Identify which cell holds the provided text, then report its (X, Y) central coordinate. 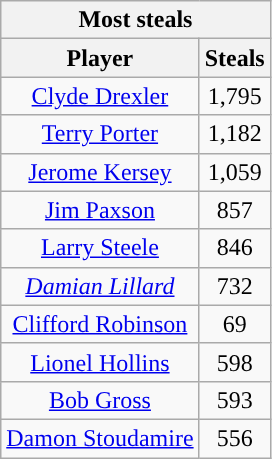
1,182 (234, 134)
1,795 (234, 96)
1,059 (234, 172)
846 (234, 248)
598 (234, 362)
Lionel Hollins (100, 362)
69 (234, 324)
Bob Gross (100, 400)
Jim Paxson (100, 210)
732 (234, 286)
Clyde Drexler (100, 96)
Damon Stoudamire (100, 438)
Damian Lillard (100, 286)
Player (100, 58)
Larry Steele (100, 248)
593 (234, 400)
Steals (234, 58)
Most steals (136, 20)
Terry Porter (100, 134)
556 (234, 438)
857 (234, 210)
Clifford Robinson (100, 324)
Jerome Kersey (100, 172)
